Detect which cell encompasses the target text, then output its (x, y) center coordinate. 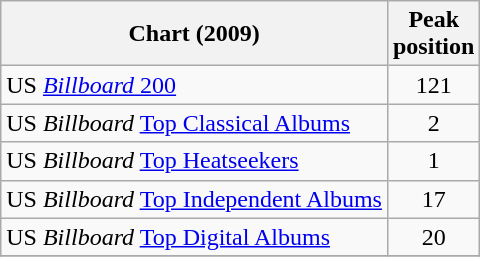
US Billboard Top Independent Albums (194, 199)
US Billboard 200 (194, 85)
US Billboard Top Heatseekers (194, 161)
Chart (2009) (194, 34)
US Billboard Top Classical Albums (194, 123)
Peakposition (433, 34)
17 (433, 199)
121 (433, 85)
US Billboard Top Digital Albums (194, 237)
2 (433, 123)
20 (433, 237)
1 (433, 161)
